Return the [X, Y] coordinate for the center point of the cell that contains the specified text.  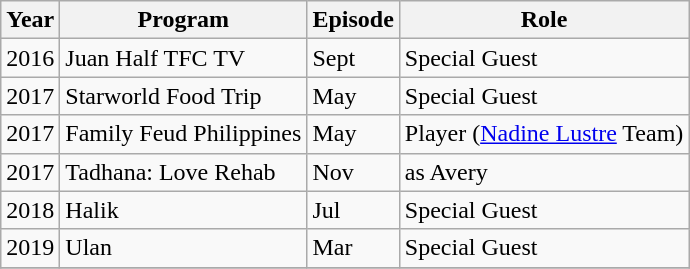
Mar [353, 248]
Year [30, 20]
Episode [353, 20]
2016 [30, 58]
Sept [353, 58]
2019 [30, 248]
2018 [30, 210]
Juan Half TFC TV [184, 58]
Halik [184, 210]
Role [544, 20]
Starworld Food Trip [184, 96]
as Avery [544, 172]
Program [184, 20]
Tadhana: Love Rehab [184, 172]
Jul [353, 210]
Player (Nadine Lustre Team) [544, 134]
Ulan [184, 248]
Nov [353, 172]
Family Feud Philippines [184, 134]
